From the cell containing the given text, extract its center point as (X, Y) coordinate. 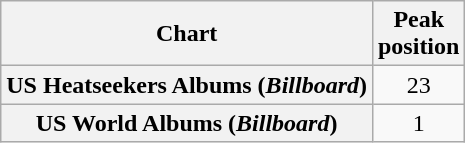
US Heatseekers Albums (Billboard) (187, 85)
Chart (187, 34)
US World Albums (Billboard) (187, 123)
1 (418, 123)
23 (418, 85)
Peakposition (418, 34)
